Search for the cell housing the specified text and yield its [x, y] center coordinate. 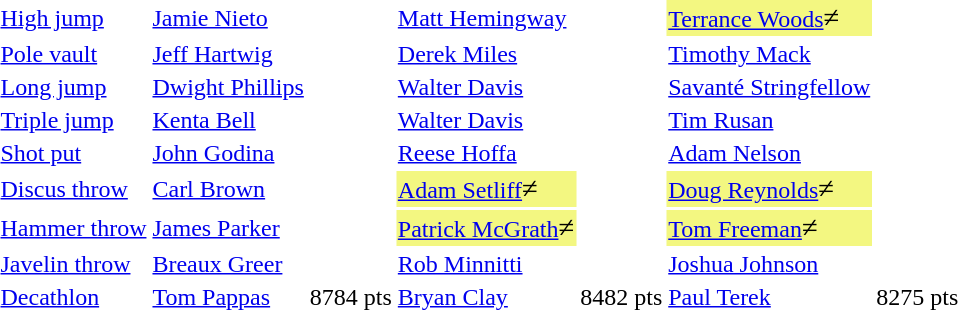
Kenta Bell [228, 120]
James Parker [228, 228]
Jeff Hartwig [228, 54]
Carl Brown [228, 189]
Reese Hoffa [486, 153]
Adam Setliff≠ [486, 189]
Adam Nelson [770, 153]
Savanté Stringfellow [770, 87]
Tim Rusan [770, 120]
Rob Minnitti [486, 264]
Tom Freeman≠ [770, 228]
Derek Miles [486, 54]
Jamie Nieto [228, 18]
John Godina [228, 153]
Patrick McGrath≠ [486, 228]
Matt Hemingway [486, 18]
Joshua Johnson [770, 264]
Doug Reynolds≠ [770, 189]
Terrance Woods≠ [770, 18]
Dwight Phillips [228, 87]
Timothy Mack [770, 54]
Breaux Greer [228, 264]
